Return (x, y) of the center of cell containing provided text 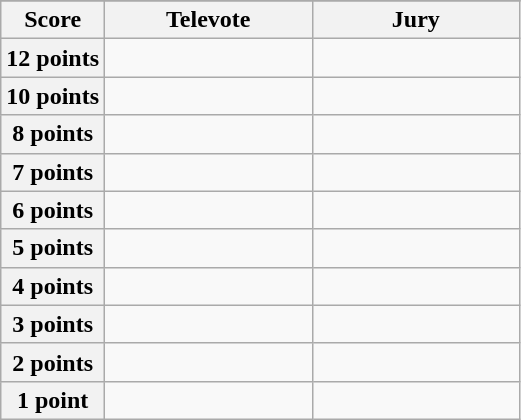
3 points (53, 324)
8 points (53, 134)
Score (53, 20)
2 points (53, 362)
4 points (53, 286)
7 points (53, 172)
10 points (53, 96)
Jury (416, 20)
6 points (53, 210)
5 points (53, 248)
12 points (53, 58)
Televote (209, 20)
1 point (53, 400)
